Provide the (X, Y) coordinate of the cell's center where the given text is located.  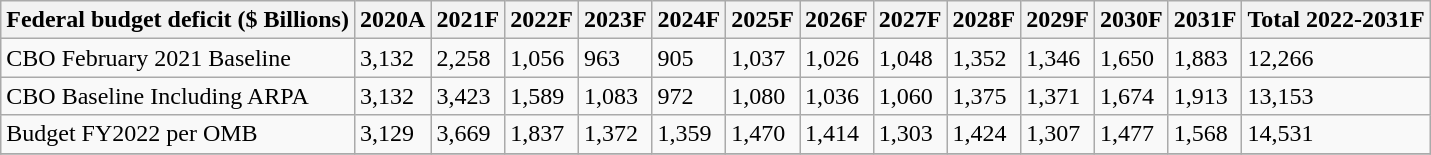
3,423 (468, 96)
1,424 (984, 134)
1,060 (910, 96)
1,913 (1205, 96)
CBO February 2021 Baseline (178, 58)
13,153 (1336, 96)
1,037 (763, 58)
2028F (984, 20)
1,048 (910, 58)
CBO Baseline Including ARPA (178, 96)
1,589 (542, 96)
1,883 (1205, 58)
1,568 (1205, 134)
1,303 (910, 134)
1,352 (984, 58)
1,470 (763, 134)
1,346 (1058, 58)
1,371 (1058, 96)
2020A (392, 20)
Federal budget deficit ($ Billions) (178, 20)
3,669 (468, 134)
2024F (689, 20)
Budget FY2022 per OMB (178, 134)
1,056 (542, 58)
2025F (763, 20)
2027F (910, 20)
2030F (1131, 20)
1,414 (837, 134)
14,531 (1336, 134)
1,837 (542, 134)
1,080 (763, 96)
1,477 (1131, 134)
1,359 (689, 134)
2021F (468, 20)
972 (689, 96)
1,372 (615, 134)
905 (689, 58)
1,083 (615, 96)
1,026 (837, 58)
1,674 (1131, 96)
2026F (837, 20)
1,650 (1131, 58)
1,036 (837, 96)
Total 2022-2031F (1336, 20)
2031F (1205, 20)
1,375 (984, 96)
2023F (615, 20)
2029F (1058, 20)
3,129 (392, 134)
963 (615, 58)
2022F (542, 20)
1,307 (1058, 134)
12,266 (1336, 58)
2,258 (468, 58)
